Locate the cell with the specified text and output its (x, y) center coordinate. 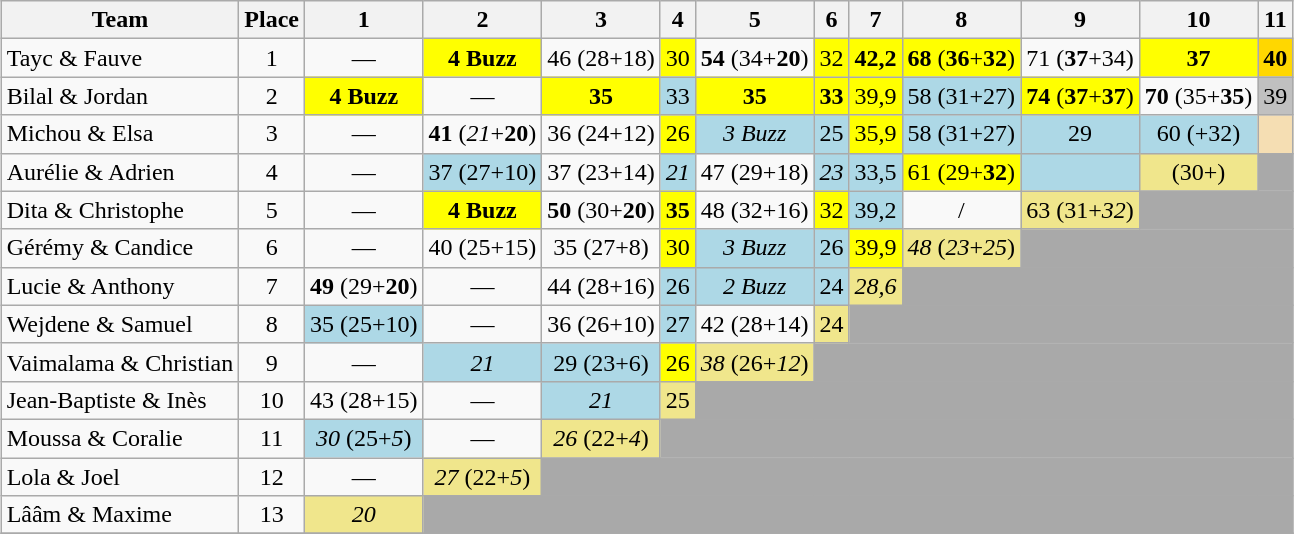
36 (24+12) (602, 134)
Gérémy & Candice (120, 248)
39 (1276, 96)
61 (29+32) (962, 172)
44 (28+16) (602, 286)
33,5 (876, 172)
/ (962, 210)
23 (832, 172)
38 (26+12) (754, 362)
35,9 (876, 134)
68 (36+32) (962, 58)
39,2 (876, 210)
2 Buzz (754, 286)
37 (23+14) (602, 172)
40 (1276, 58)
29 (23+6) (602, 362)
12 (272, 477)
27 (678, 324)
Lââm & Maxime (120, 515)
35 (25+10) (364, 324)
43 (28+15) (364, 400)
Vaimalama & Christian (120, 362)
35 (27+8) (602, 248)
Place (272, 20)
36 (26+10) (602, 324)
71 (37+34) (1080, 58)
49 (29+20) (364, 286)
Jean-Baptiste & Inès (120, 400)
37 (1198, 58)
(30+) (1198, 172)
Dita & Christophe (120, 210)
60 (+32) (1198, 134)
26 (22+4) (602, 438)
Wejdene & Samuel (120, 324)
48 (32+16) (754, 210)
Bilal & Jordan (120, 96)
Moussa & Coralie (120, 438)
37 (27+10) (482, 172)
13 (272, 515)
70 (35+35) (1198, 96)
27 (22+5) (482, 477)
42 (28+14) (754, 324)
54 (34+20) (754, 58)
48 (23+25) (962, 248)
20 (364, 515)
46 (28+18) (602, 58)
Lola & Joel (120, 477)
74 (37+37) (1080, 96)
Team (120, 20)
47 (29+18) (754, 172)
40 (25+15) (482, 248)
42,2 (876, 58)
28,6 (876, 286)
50 (30+20) (602, 210)
41 (21+20) (482, 134)
29 (1080, 134)
Tayc & Fauve (120, 58)
Michou & Elsa (120, 134)
63 (31+32) (1080, 210)
30 (25+5) (364, 438)
Lucie & Anthony (120, 286)
Aurélie & Adrien (120, 172)
